Find where the given text appears and provide that cell's center as [x, y] coordinate. 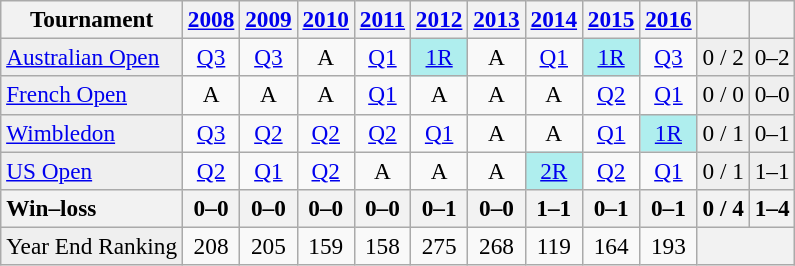
119 [554, 246]
Win–loss [92, 208]
158 [382, 246]
193 [668, 246]
205 [268, 246]
Wimbledon [92, 133]
US Open [92, 170]
2011 [382, 19]
2015 [610, 19]
2008 [210, 19]
2010 [326, 19]
2R [554, 170]
164 [610, 246]
2012 [438, 19]
208 [210, 246]
0–2 [772, 57]
1–4 [772, 208]
Tournament [92, 19]
2016 [668, 19]
275 [438, 246]
Year End Ranking [92, 246]
2014 [554, 19]
2013 [496, 19]
0 / 4 [723, 208]
Australian Open [92, 57]
French Open [92, 95]
159 [326, 246]
268 [496, 246]
0 / 2 [723, 57]
0 / 0 [723, 95]
2009 [268, 19]
